Identify which cell holds the provided text, then report its (x, y) central coordinate. 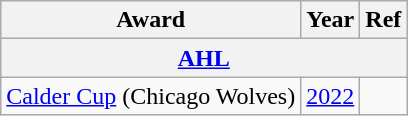
AHL (204, 58)
Year (330, 20)
Ref (384, 20)
2022 (330, 96)
Award (151, 20)
Calder Cup (Chicago Wolves) (151, 96)
